Find where the given text appears and provide that cell's center as (x, y) coordinate. 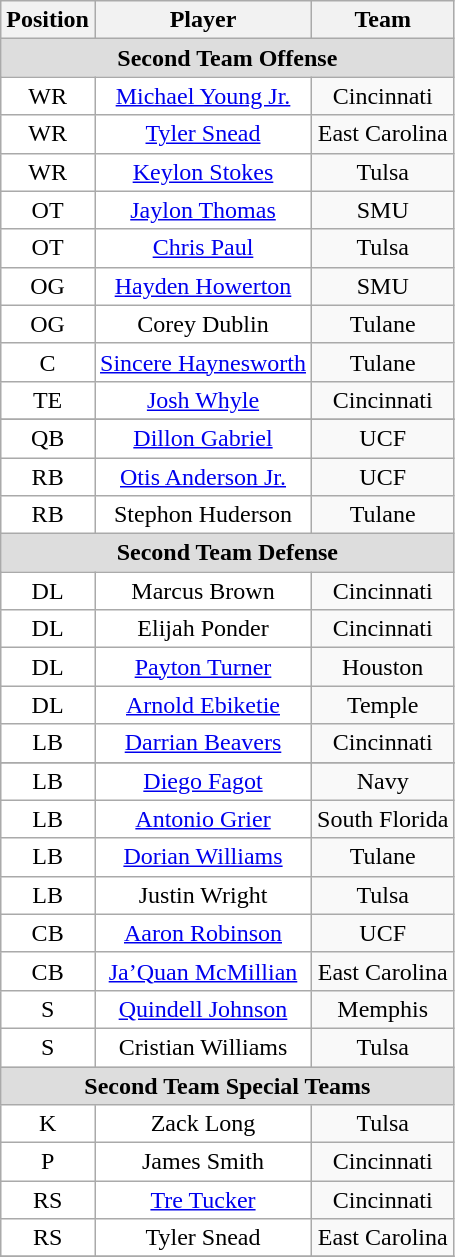
Dillon Gabriel (202, 438)
QB (48, 438)
C (48, 362)
Jaylon Thomas (202, 210)
Temple (383, 705)
Second Team Special Teams (228, 1085)
Otis Anderson Jr. (202, 477)
Position (48, 20)
P (48, 1162)
Tre Tucker (202, 1200)
Chris Paul (202, 248)
Arnold Ebiketie (202, 705)
Diego Fagot (202, 781)
South Florida (383, 819)
Corey Dublin (202, 324)
Player (202, 20)
Stephon Huderson (202, 515)
James Smith (202, 1162)
Cristian Williams (202, 1047)
Team (383, 20)
Ja’Quan McMillian (202, 971)
Payton Turner (202, 667)
Sincere Haynesworth (202, 362)
Antonio Grier (202, 819)
Second Team Defense (228, 553)
Zack Long (202, 1124)
Keylon Stokes (202, 172)
Houston (383, 667)
Marcus Brown (202, 591)
Aaron Robinson (202, 933)
K (48, 1124)
Navy (383, 781)
Second Team Offense (228, 58)
Hayden Howerton (202, 286)
Justin Wright (202, 895)
Darrian Beavers (202, 743)
TE (48, 400)
Quindell Johnson (202, 1009)
Memphis (383, 1009)
Dorian Williams (202, 857)
Michael Young Jr. (202, 96)
Elijah Ponder (202, 629)
Josh Whyle (202, 400)
